For the text-containing cell, return its midpoint in [x, y] coordinate format. 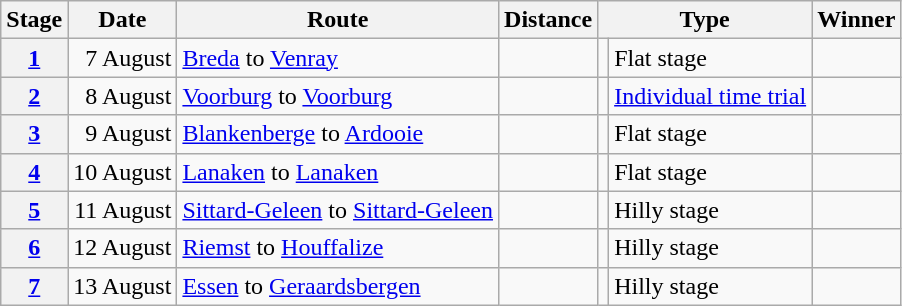
Route [338, 20]
Breda to Venray [338, 58]
4 [34, 172]
Type [705, 20]
8 August [122, 96]
7 August [122, 58]
Distance [548, 20]
Date [122, 20]
Winner [856, 20]
Voorburg to Voorburg [338, 96]
11 August [122, 210]
Riemst to Houffalize [338, 248]
Essen to Geraardsbergen [338, 286]
12 August [122, 248]
10 August [122, 172]
6 [34, 248]
7 [34, 286]
3 [34, 134]
2 [34, 96]
Blankenberge to Ardooie [338, 134]
Stage [34, 20]
Lanaken to Lanaken [338, 172]
Sittard-Geleen to Sittard-Geleen [338, 210]
Individual time trial [710, 96]
9 August [122, 134]
1 [34, 58]
13 August [122, 286]
5 [34, 210]
